Return the (X, Y) coordinate for the center point of the cell that contains the specified text.  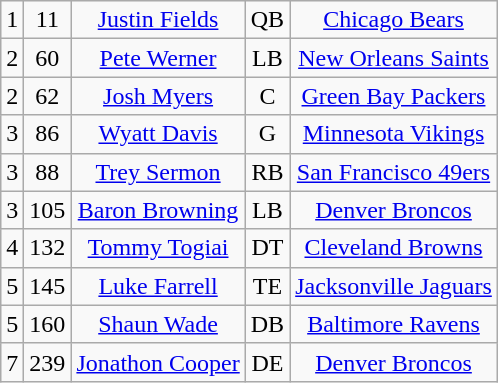
60 (48, 58)
New Orleans Saints (394, 58)
TE (267, 286)
Pete Werner (158, 58)
QB (267, 20)
4 (12, 248)
Josh Myers (158, 96)
160 (48, 324)
Green Bay Packers (394, 96)
Chicago Bears (394, 20)
Cleveland Browns (394, 248)
Jonathon Cooper (158, 362)
88 (48, 172)
C (267, 96)
Baron Browning (158, 210)
86 (48, 134)
1 (12, 20)
DB (267, 324)
Wyatt Davis (158, 134)
Luke Farrell (158, 286)
105 (48, 210)
Tommy Togiai (158, 248)
Justin Fields (158, 20)
DT (267, 248)
RB (267, 172)
Shaun Wade (158, 324)
Trey Sermon (158, 172)
G (267, 134)
Jacksonville Jaguars (394, 286)
239 (48, 362)
62 (48, 96)
11 (48, 20)
Baltimore Ravens (394, 324)
Minnesota Vikings (394, 134)
145 (48, 286)
DE (267, 362)
San Francisco 49ers (394, 172)
132 (48, 248)
7 (12, 362)
